Find where the given text appears and provide that cell's center as (X, Y) coordinate. 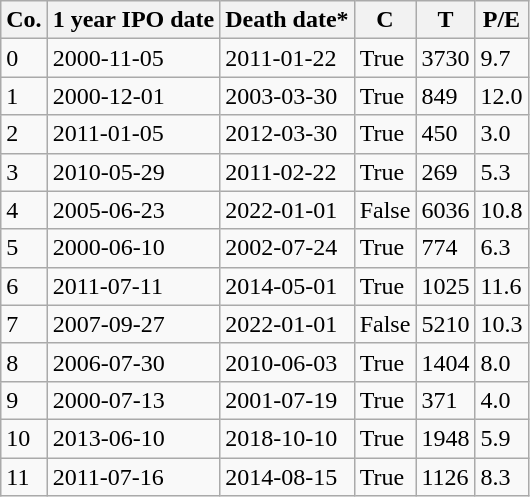
2011-01-22 (287, 58)
Co. (24, 20)
3.0 (502, 134)
7 (24, 324)
11 (24, 477)
2000-12-01 (134, 96)
774 (446, 248)
2001-07-19 (287, 400)
4 (24, 210)
1126 (446, 477)
2000-07-13 (134, 400)
849 (446, 96)
10.3 (502, 324)
6036 (446, 210)
1948 (446, 438)
3730 (446, 58)
2011-02-22 (287, 172)
5210 (446, 324)
2005-06-23 (134, 210)
1 year IPO date (134, 20)
6.3 (502, 248)
2007-09-27 (134, 324)
2010-06-03 (287, 362)
5 (24, 248)
450 (446, 134)
2000-06-10 (134, 248)
8.3 (502, 477)
11.6 (502, 286)
1 (24, 96)
C (385, 20)
8 (24, 362)
Death date* (287, 20)
1404 (446, 362)
2011-07-11 (134, 286)
2000-11-05 (134, 58)
P/E (502, 20)
2011-07-16 (134, 477)
2003-03-30 (287, 96)
0 (24, 58)
2 (24, 134)
5.9 (502, 438)
5.3 (502, 172)
371 (446, 400)
2012-03-30 (287, 134)
2018-10-10 (287, 438)
T (446, 20)
6 (24, 286)
269 (446, 172)
9.7 (502, 58)
2010-05-29 (134, 172)
2011-01-05 (134, 134)
2014-08-15 (287, 477)
8.0 (502, 362)
2013-06-10 (134, 438)
2006-07-30 (134, 362)
2014-05-01 (287, 286)
4.0 (502, 400)
10.8 (502, 210)
10 (24, 438)
12.0 (502, 96)
1025 (446, 286)
9 (24, 400)
3 (24, 172)
2002-07-24 (287, 248)
